Identify which cell holds the provided text, then report its [X, Y] central coordinate. 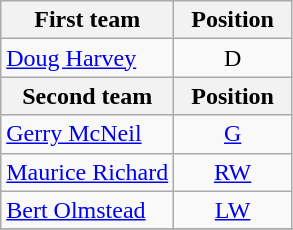
Doug Harvey [88, 58]
D [233, 58]
Gerry McNeil [88, 134]
First team [88, 20]
Bert Olmstead [88, 210]
Second team [88, 96]
RW [233, 172]
Maurice Richard [88, 172]
G [233, 134]
LW [233, 210]
